Pinpoint the cell where the given text exists, returning its (x, y) midpoint coordinate. 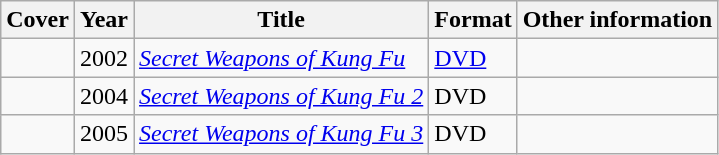
2004 (104, 96)
Title (282, 20)
Year (104, 20)
Cover (38, 20)
2002 (104, 58)
2005 (104, 134)
Secret Weapons of Kung Fu 2 (282, 96)
Other information (618, 20)
Secret Weapons of Kung Fu 3 (282, 134)
Secret Weapons of Kung Fu (282, 58)
Format (473, 20)
